Determine the [X, Y] coordinate at the center of the cell enclosing the given text.  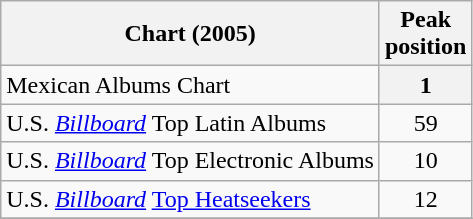
U.S. Billboard Top Electronic Albums [190, 161]
Peakposition [425, 34]
U.S. Billboard Top Latin Albums [190, 123]
Mexican Albums Chart [190, 85]
10 [425, 161]
59 [425, 123]
1 [425, 85]
12 [425, 199]
Chart (2005) [190, 34]
U.S. Billboard Top Heatseekers [190, 199]
